Detect which cell encompasses the target text, then output its [X, Y] center coordinate. 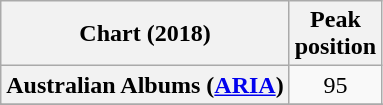
Peak position [335, 34]
95 [335, 85]
Australian Albums (ARIA) [145, 85]
Chart (2018) [145, 34]
